From the cell containing the given text, extract its center point as [X, Y] coordinate. 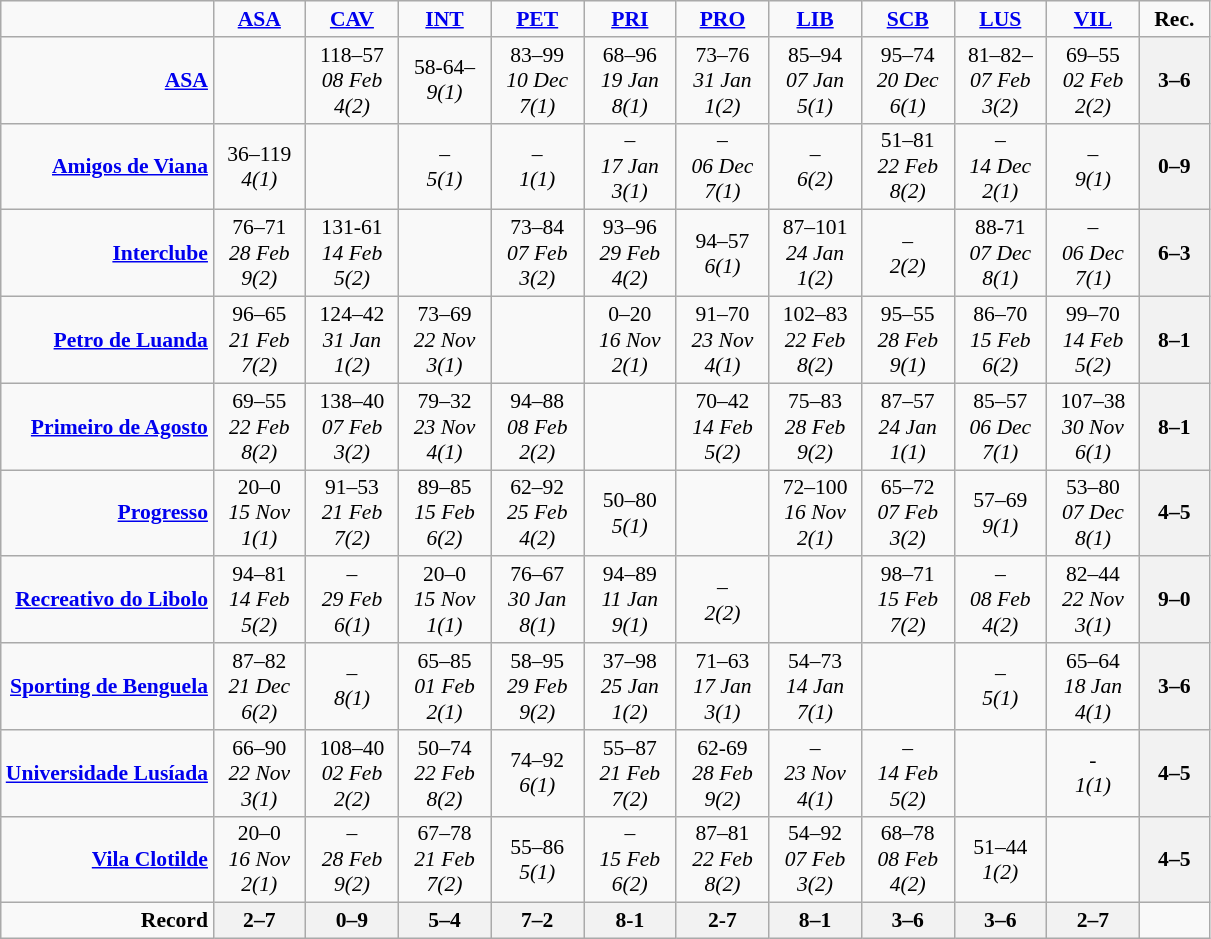
–23 Nov 4(1) [816, 774]
65–8501 Feb 2(1) [444, 686]
55–86 5(1) [538, 860]
65–6418 Jan 4(1) [1094, 686]
INT [444, 19]
62–9225 Feb 4(2) [538, 514]
51–44 1(2) [1000, 860]
69–5502 Feb 2(2) [1094, 80]
51–8122 Feb 8(2) [908, 166]
58-64– 9(1) [444, 80]
94–8808 Feb 2(2) [538, 426]
93–9629 Feb 4(2) [630, 254]
83–9910 Dec 7(1) [538, 80]
131-6114 Feb 5(2) [352, 254]
–17 Jan 3(1) [630, 166]
Recreativo do Libolo [107, 600]
62-6928 Feb 9(2) [722, 774]
2-7 [722, 921]
107–3830 Nov 6(1) [1094, 426]
54–9207 Feb 3(2) [816, 860]
76–7128 Feb 9(2) [260, 254]
20–016 Nov 2(1) [260, 860]
–15 Feb 6(2) [630, 860]
Progresso [107, 514]
73–6922 Nov 3(1) [444, 340]
CAV [352, 19]
SCB [908, 19]
Rec. [1174, 19]
Sporting de Benguela [107, 686]
76–6730 Jan 8(1) [538, 600]
7–2 [538, 921]
50–7422 Feb 8(2) [444, 774]
6–3 [1174, 254]
87–8122 Feb 8(2) [722, 860]
- 1(1) [1094, 774]
–14 Dec 2(1) [1000, 166]
73–7631 Jan 1(2) [722, 80]
PET [538, 19]
88-7107 Dec 8(1) [1000, 254]
95–7420 Dec 6(1) [908, 80]
9–0 [1174, 600]
Interclube [107, 254]
PRO [722, 19]
81–82–07 Feb 3(2) [1000, 80]
85–9407 Jan 5(1) [816, 80]
138–4007 Feb 3(2) [352, 426]
71–6317 Jan 3(1) [722, 686]
98–7115 Feb 7(2) [908, 600]
65–7207 Feb 3(2) [908, 514]
Amigos de Viana [107, 166]
68–7808 Feb 4(2) [908, 860]
Vila Clotilde [107, 860]
102–8322 Feb 8(2) [816, 340]
75–8328 Feb 9(2) [816, 426]
67–7821 Feb 7(2) [444, 860]
94–8114 Feb 5(2) [260, 600]
Universidade Lusíada [107, 774]
91–7023 Nov 4(1) [722, 340]
Record [107, 921]
8-1 [630, 921]
37–9825 Jan 1(2) [630, 686]
69–5522 Feb 8(2) [260, 426]
72–10016 Nov 2(1) [816, 514]
VIL [1094, 19]
– 8(1) [352, 686]
74–92 6(1) [538, 774]
82–4422 Nov 3(1) [1094, 600]
PRI [630, 19]
–14 Feb 5(2) [908, 774]
57–69 9(1) [1000, 514]
Primeiro de Agosto [107, 426]
–29 Feb 6(1) [352, 600]
0–2016 Nov 2(1) [630, 340]
50–80 5(1) [630, 514]
124–4231 Jan 1(2) [352, 340]
79–3223 Nov 4(1) [444, 426]
87–8221 Dec 6(2) [260, 686]
–28 Feb 9(2) [352, 860]
LUS [1000, 19]
118–5708 Feb 4(2) [352, 80]
LIB [816, 19]
55–8721 Feb 7(2) [630, 774]
66–9022 Nov 3(1) [260, 774]
94–8911 Jan 9(1) [630, 600]
73–8407 Feb 3(2) [538, 254]
87–10124 Jan 1(2) [816, 254]
–08 Feb 4(2) [1000, 600]
95–5528 Feb 9(1) [908, 340]
– 1(1) [538, 166]
87–5724 Jan 1(1) [908, 426]
Petro de Luanda [107, 340]
53–8007 Dec 8(1) [1094, 514]
5–4 [444, 921]
– 6(2) [816, 166]
– 9(1) [1094, 166]
94–57 6(1) [722, 254]
86–7015 Feb 6(2) [1000, 340]
68–9619 Jan 8(1) [630, 80]
89–8515 Feb 6(2) [444, 514]
36–119 4(1) [260, 166]
58–9529 Feb 9(2) [538, 686]
99–7014 Feb 5(2) [1094, 340]
96–6521 Feb 7(2) [260, 340]
108–4002 Feb 2(2) [352, 774]
70–4214 Feb 5(2) [722, 426]
85–5706 Dec 7(1) [1000, 426]
91–5321 Feb 7(2) [352, 514]
54–7314 Jan 7(1) [816, 686]
